Scan for the cell matching the given text and deliver its [X, Y] coordinate at center. 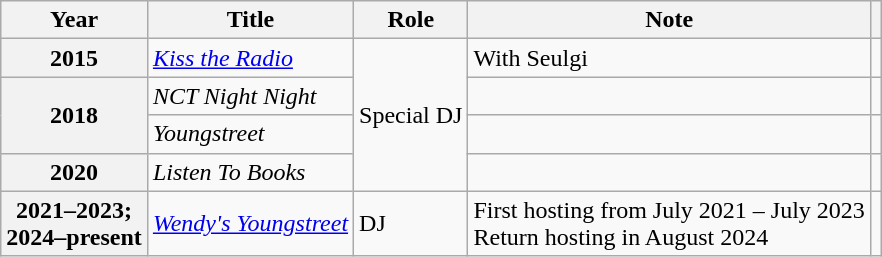
NCT Night Night [250, 96]
First hosting from July 2021 – July 2023Return hosting in August 2024 [669, 224]
Role [411, 20]
Listen To Books [250, 172]
Year [74, 20]
Special DJ [411, 115]
Kiss the Radio [250, 58]
Youngstreet [250, 134]
2018 [74, 115]
Note [669, 20]
Title [250, 20]
2015 [74, 58]
2020 [74, 172]
With Seulgi [669, 58]
2021–2023;2024–present [74, 224]
DJ [411, 224]
Wendy's Youngstreet [250, 224]
